Locate the cell with the specified text and output its [X, Y] center coordinate. 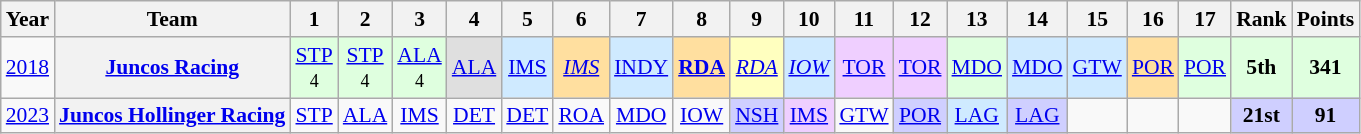
7 [641, 19]
12 [920, 19]
INDY [641, 68]
Year [28, 19]
15 [1098, 19]
6 [581, 19]
17 [1205, 19]
14 [1038, 19]
13 [978, 19]
1 [314, 19]
341 [1326, 68]
2023 [28, 116]
9 [756, 19]
STP [314, 116]
Points [1326, 19]
ROA [581, 116]
4 [474, 19]
2018 [28, 68]
Rank [1262, 19]
5 [527, 19]
16 [1153, 19]
Juncos Hollinger Racing [172, 116]
ALA4 [419, 68]
11 [864, 19]
5th [1262, 68]
2 [365, 19]
NSH [756, 116]
91 [1326, 116]
10 [808, 19]
8 [702, 19]
3 [419, 19]
Team [172, 19]
21st [1262, 116]
Juncos Racing [172, 68]
